Output the (X, Y) coordinate of the center of the cell containing the given text.  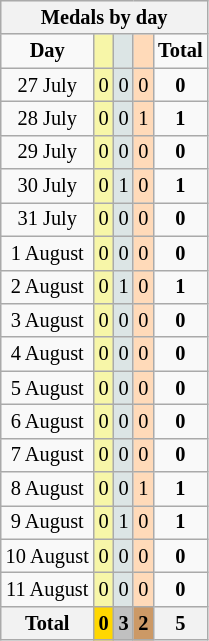
10 August (48, 556)
2 August (48, 287)
6 August (48, 421)
27 July (48, 85)
Medals by day (104, 17)
5 (180, 623)
29 July (48, 152)
3 August (48, 320)
28 July (48, 118)
8 August (48, 489)
3 (124, 623)
Day (48, 51)
4 August (48, 354)
1 August (48, 253)
11 August (48, 589)
31 July (48, 219)
9 August (48, 522)
7 August (48, 455)
2 (143, 623)
30 July (48, 186)
5 August (48, 388)
